Search for the cell housing the specified text and yield its [X, Y] center coordinate. 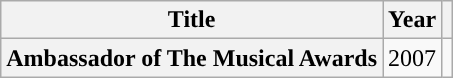
Year [412, 20]
Ambassador of The Musical Awards [192, 58]
Title [192, 20]
2007 [412, 58]
